Detect which cell encompasses the target text, then output its (x, y) center coordinate. 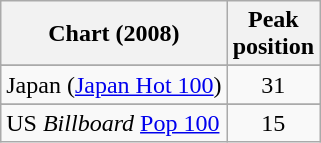
US Billboard Pop 100 (114, 123)
Chart (2008) (114, 34)
31 (273, 85)
Japan (Japan Hot 100) (114, 85)
Peakposition (273, 34)
15 (273, 123)
